Identify which cell holds the provided text, then report its (X, Y) central coordinate. 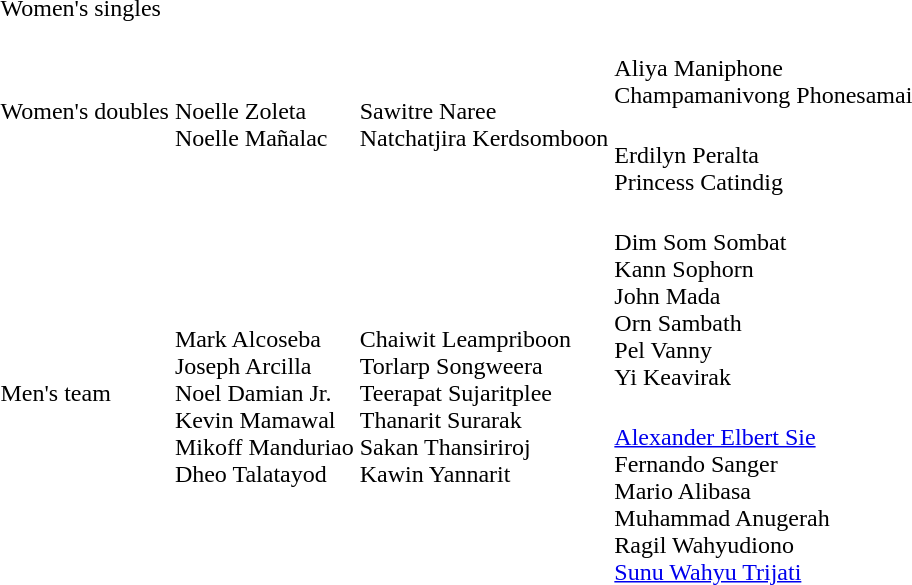
Sawitre NareeNatchatjira Kerdsomboon (484, 112)
Noelle ZoletaNoelle Mañalac (264, 112)
